Identify which cell holds the provided text, then report its [X, Y] central coordinate. 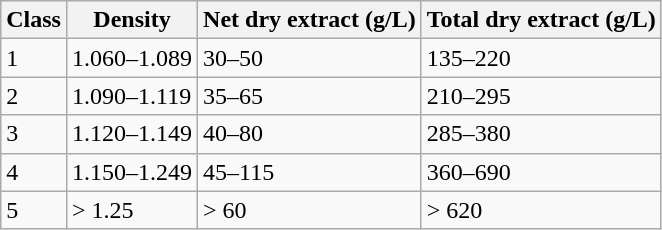
210–295 [541, 96]
135–220 [541, 58]
45–115 [310, 172]
1.150–1.249 [132, 172]
Total dry extract (g/L) [541, 20]
> 1.25 [132, 210]
35–65 [310, 96]
285–380 [541, 134]
1.060–1.089 [132, 58]
2 [34, 96]
3 [34, 134]
5 [34, 210]
Class [34, 20]
1.120–1.149 [132, 134]
1 [34, 58]
4 [34, 172]
> 620 [541, 210]
Net dry extract (g/L) [310, 20]
1.090–1.119 [132, 96]
40–80 [310, 134]
360–690 [541, 172]
30–50 [310, 58]
Density [132, 20]
> 60 [310, 210]
